Detect which cell encompasses the target text, then output its [x, y] center coordinate. 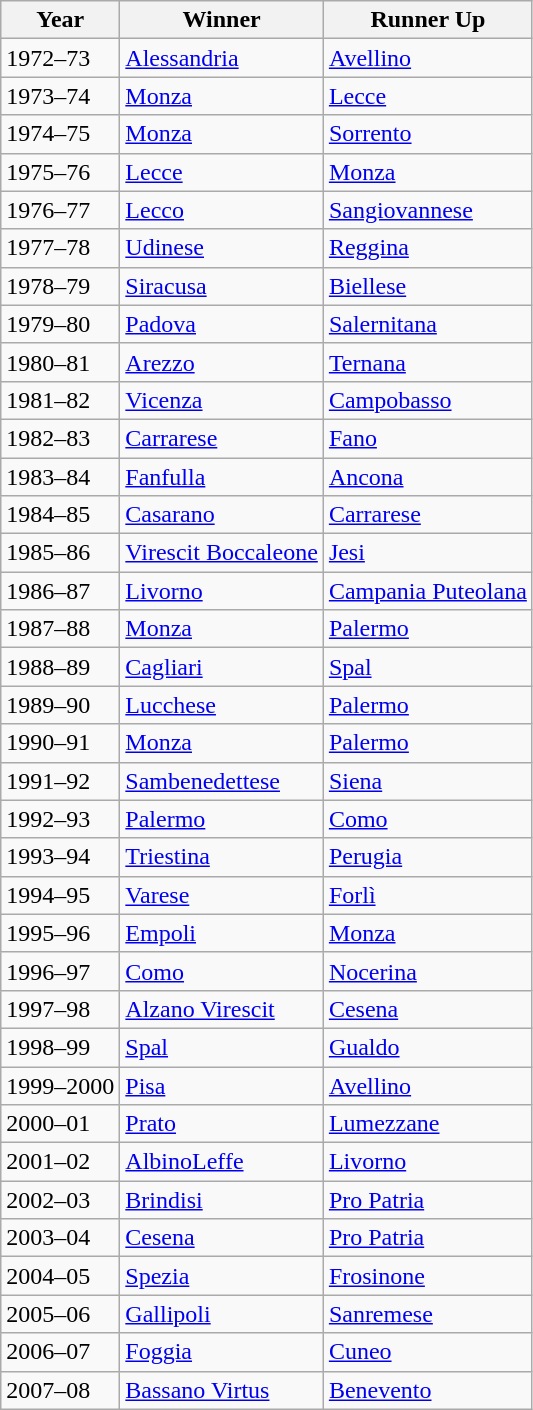
Sorrento [428, 134]
Winner [222, 20]
Jesi [428, 553]
Padova [222, 324]
Forlì [428, 895]
Sangiovannese [428, 210]
2002–03 [60, 1200]
1981–82 [60, 400]
Lucchese [222, 705]
Salernitana [428, 324]
Nocerina [428, 971]
Lecco [222, 210]
Lumezzane [428, 1124]
Ternana [428, 362]
Reggina [428, 248]
Year [60, 20]
Perugia [428, 857]
Gallipoli [222, 1314]
Brindisi [222, 1200]
1993–94 [60, 857]
Biellese [428, 286]
1975–76 [60, 172]
1976–77 [60, 210]
Fano [428, 438]
Bassano Virtus [222, 1390]
Udinese [222, 248]
1989–90 [60, 705]
Spezia [222, 1276]
Sanremese [428, 1314]
Siena [428, 781]
Pisa [222, 1085]
Siracusa [222, 286]
Alessandria [222, 58]
1978–79 [60, 286]
Cagliari [222, 667]
1977–78 [60, 248]
Sambenedettese [222, 781]
Frosinone [428, 1276]
1999–2000 [60, 1085]
Foggia [222, 1352]
Runner Up [428, 20]
1982–83 [60, 438]
Virescit Boccaleone [222, 553]
Alzano Virescit [222, 1009]
1983–84 [60, 477]
Triestina [222, 857]
1984–85 [60, 515]
1992–93 [60, 819]
Casarano [222, 515]
1994–95 [60, 895]
1996–97 [60, 971]
2007–08 [60, 1390]
1986–87 [60, 591]
1995–96 [60, 933]
1988–89 [60, 667]
Prato [222, 1124]
Gualdo [428, 1047]
Empoli [222, 933]
2006–07 [60, 1352]
Cuneo [428, 1352]
Arezzo [222, 362]
Ancona [428, 477]
2001–02 [60, 1162]
Campobasso [428, 400]
1980–81 [60, 362]
2003–04 [60, 1238]
2000–01 [60, 1124]
Fanfulla [222, 477]
Varese [222, 895]
Campania Puteolana [428, 591]
1998–99 [60, 1047]
1979–80 [60, 324]
Vicenza [222, 400]
AlbinoLeffe [222, 1162]
1987–88 [60, 629]
1991–92 [60, 781]
Benevento [428, 1390]
1985–86 [60, 553]
1973–74 [60, 96]
1997–98 [60, 1009]
2005–06 [60, 1314]
1974–75 [60, 134]
1990–91 [60, 743]
2004–05 [60, 1276]
1972–73 [60, 58]
